Return the [X, Y] coordinate for the center point of the cell that contains the specified text.  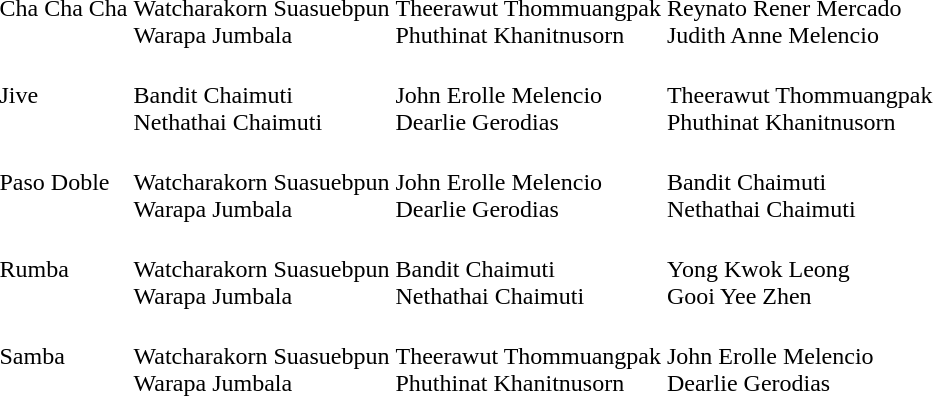
Theerawut ThommuangpakPhuthinat Khanitnusorn [799, 95]
Yong Kwok LeongGooi Yee Zhen [799, 269]
